Locate the cell with the specified text and output its (x, y) center coordinate. 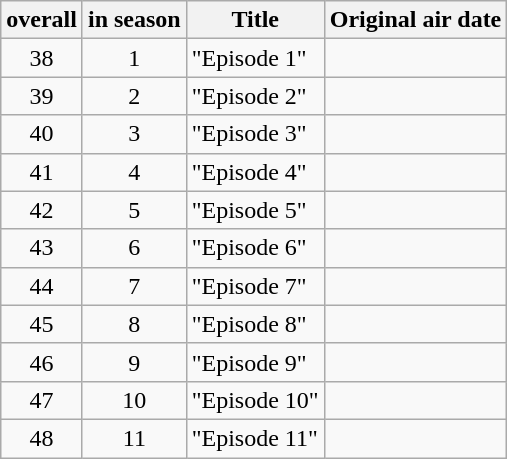
44 (42, 286)
46 (42, 362)
3 (134, 134)
45 (42, 324)
"Episode 2" (255, 96)
"Episode 10" (255, 400)
43 (42, 248)
10 (134, 400)
48 (42, 438)
"Episode 11" (255, 438)
"Episode 7" (255, 286)
5 (134, 210)
"Episode 4" (255, 172)
38 (42, 58)
41 (42, 172)
6 (134, 248)
1 (134, 58)
"Episode 6" (255, 248)
"Episode 1" (255, 58)
"Episode 9" (255, 362)
7 (134, 286)
"Episode 3" (255, 134)
in season (134, 20)
9 (134, 362)
47 (42, 400)
overall (42, 20)
40 (42, 134)
39 (42, 96)
"Episode 8" (255, 324)
Title (255, 20)
11 (134, 438)
"Episode 5" (255, 210)
2 (134, 96)
8 (134, 324)
Original air date (416, 20)
4 (134, 172)
42 (42, 210)
